Detect which cell encompasses the target text, then output its [X, Y] center coordinate. 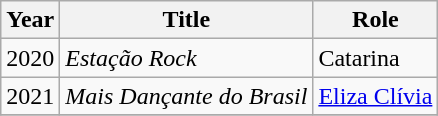
Catarina [376, 58]
Role [376, 20]
Mais Dançante do Brasil [186, 96]
Title [186, 20]
Eliza Clívia [376, 96]
Estação Rock [186, 58]
Year [30, 20]
2021 [30, 96]
2020 [30, 58]
